Locate the cell with the specified text and output its (x, y) center coordinate. 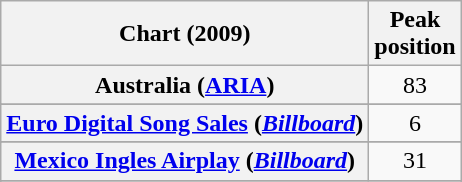
6 (415, 123)
Peakposition (415, 34)
Chart (2009) (185, 34)
83 (415, 85)
31 (415, 161)
Mexico Ingles Airplay (Billboard) (185, 161)
Euro Digital Song Sales (Billboard) (185, 123)
Australia (ARIA) (185, 85)
